From the cell containing the given text, extract its center point as [X, Y] coordinate. 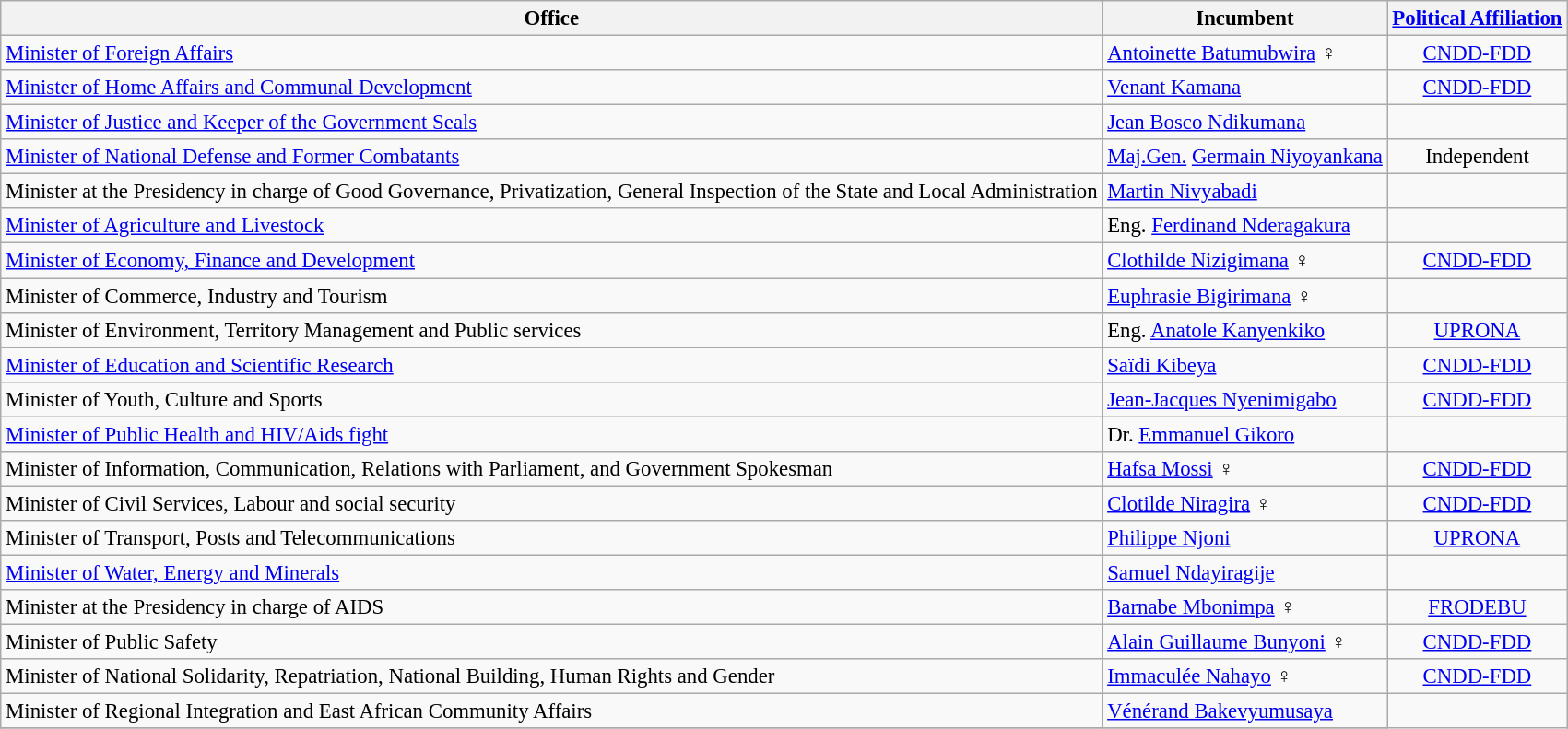
Minister of Civil Services, Labour and social security [551, 503]
Euphrasie Bigirimana ♀ [1244, 296]
Alain Guillaume Bunyoni ♀ [1244, 642]
Minister of Economy, Finance and Development [551, 261]
Dr. Emmanuel Gikoro [1244, 434]
FRODEBU [1477, 607]
Vénérand Bakevyumusaya [1244, 711]
Saïdi Kibeya [1244, 365]
Hafsa Mossi ♀ [1244, 469]
Philippe Njoni [1244, 538]
Minister of Agriculture and Livestock [551, 226]
Minister of Justice and Keeper of the Government Seals [551, 123]
Minister at the Presidency in charge of AIDS [551, 607]
Minister of Education and Scientific Research [551, 365]
Minister of National Defense and Former Combatants [551, 157]
Independent [1477, 157]
Eng. Anatole Kanyenkiko [1244, 330]
Political Affiliation [1477, 18]
Clotilde Niragira ♀ [1244, 503]
Maj.Gen. Germain Niyoyankana [1244, 157]
Minister of Public Safety [551, 642]
Immaculée Nahayo ♀ [1244, 676]
Antoinette Batumubwira ♀ [1244, 53]
Minister of National Solidarity, Repatriation, National Building, Human Rights and Gender [551, 676]
Minister of Environment, Territory Management and Public services [551, 330]
Martin Nivyabadi [1244, 192]
Office [551, 18]
Minister of Transport, Posts and Telecommunications [551, 538]
Eng. Ferdinand Nderagakura [1244, 226]
Minister of Information, Communication, Relations with Parliament, and Government Spokesman [551, 469]
Samuel Ndayiragije [1244, 572]
Minister of Commerce, Industry and Tourism [551, 296]
Barnabe Mbonimpa ♀ [1244, 607]
Minister of Youth, Culture and Sports [551, 399]
Clothilde Nizigimana ♀ [1244, 261]
Minister of Home Affairs and Communal Development [551, 88]
Minister of Regional Integration and East African Community Affairs [551, 711]
Jean-Jacques Nyenimigabo [1244, 399]
Minister at the Presidency in charge of Good Governance, Privatization, General Inspection of the State and Local Administration [551, 192]
Minister of Public Health and HIV/Aids fight [551, 434]
Minister of Water, Energy and Minerals [551, 572]
Minister of Foreign Affairs [551, 53]
Incumbent [1244, 18]
Jean Bosco Ndikumana [1244, 123]
Venant Kamana [1244, 88]
